Output the (x, y) coordinate of the center of the cell containing the given text.  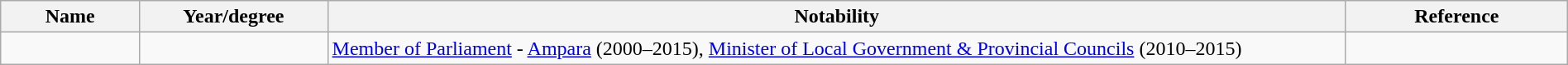
Name (70, 17)
Member of Parliament - Ampara (2000–2015), Minister of Local Government & Provincial Councils (2010–2015) (837, 48)
Notability (837, 17)
Reference (1456, 17)
Year/degree (233, 17)
